Locate the cell with the specified text and output its [X, Y] center coordinate. 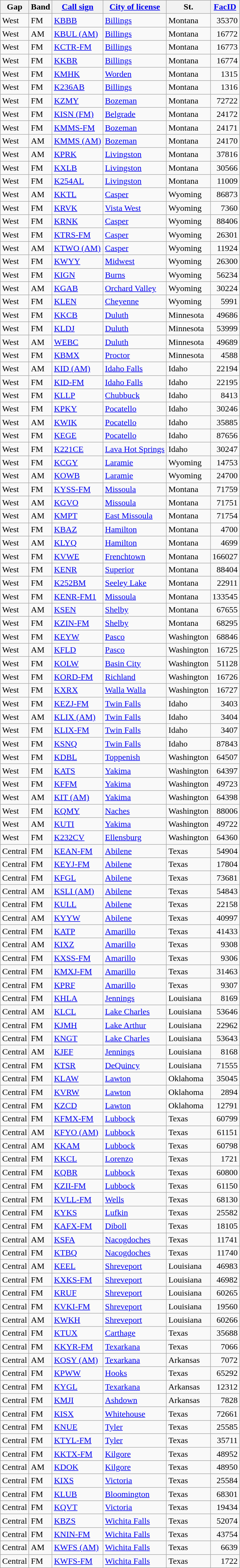
Belgrade [135, 114]
12312 [225, 1387]
35711 [225, 1440]
53999 [225, 328]
WEBC [77, 342]
71754 [225, 516]
KCGY [77, 462]
7828 [225, 1400]
3403 [225, 704]
9307 [225, 985]
Frenchtown [135, 556]
Call sign [77, 7]
FacID [225, 7]
Vista West [135, 208]
4700 [225, 529]
1315 [225, 74]
49723 [225, 784]
KEGE [77, 436]
KRNK [77, 221]
K232CV [77, 838]
72722 [225, 101]
KWFS (AM) [77, 1548]
KIXZ [77, 945]
KPRK [77, 154]
5991 [225, 302]
46982 [225, 1280]
KQVT [77, 1507]
KTRS-FM [77, 235]
12791 [225, 1106]
KMMS-FM [77, 127]
7360 [225, 208]
East Missoula [135, 516]
KORD-FM [77, 677]
KFFM [77, 784]
KSEN [77, 610]
26301 [225, 235]
St. [188, 7]
14753 [225, 462]
KKTX-FM [77, 1454]
KBAZ [77, 529]
Wells [135, 1199]
KPWW [77, 1373]
60798 [225, 1146]
KDOK [77, 1467]
40997 [225, 918]
KGAB [77, 288]
KKBR [77, 61]
56234 [225, 275]
KVKI-FM [77, 1306]
KID (AM) [77, 369]
KIGN [77, 275]
KID-FM [77, 382]
KZII-FM [77, 1186]
KZCD [77, 1106]
KEYJ-FM [77, 864]
KMXJ-FM [77, 971]
KTBQ [77, 1253]
54904 [225, 851]
41433 [225, 931]
68295 [225, 623]
11741 [225, 1239]
KQBR [77, 1172]
Gap [15, 7]
KWIK [77, 422]
22194 [225, 369]
4588 [225, 355]
KTUX [77, 1333]
7066 [225, 1347]
53643 [225, 1039]
71751 [225, 503]
88404 [225, 569]
KLLP [77, 396]
Seeley Lake [135, 583]
K254AL [77, 181]
KYSS-FM [77, 489]
61150 [225, 1186]
9308 [225, 945]
3404 [225, 717]
KOSY (AM) [77, 1360]
KBBB [77, 20]
KLIX (AM) [77, 717]
Hooks [135, 1373]
KBZS [77, 1521]
48952 [225, 1454]
87843 [225, 744]
KISN (FM) [77, 114]
Ellensburg [135, 838]
16772 [225, 34]
16725 [225, 650]
49689 [225, 342]
KBMX [77, 355]
22158 [225, 905]
KXLB [77, 168]
30566 [225, 168]
KKAM [77, 1146]
71555 [225, 1065]
64507 [225, 757]
68301 [225, 1494]
KSLI (AM) [77, 891]
Cheyenne [135, 302]
KOWB [77, 476]
Ashdown [135, 1400]
KTSR [77, 1065]
Bloomington [135, 1494]
KXKS-FM [77, 1280]
60265 [225, 1293]
KAFX-FM [77, 1226]
KULL [77, 905]
KKTL [77, 195]
KPRF [77, 985]
KMMS (AM) [77, 141]
KCTR-FM [77, 47]
Proctor [135, 355]
KEYW [77, 637]
25582 [225, 1213]
Worden [135, 74]
Lorenzo [135, 1159]
KTYL-FM [77, 1440]
KZIN-FM [77, 623]
8413 [225, 396]
25584 [225, 1481]
KYYW [77, 918]
30224 [225, 288]
24700 [225, 476]
KEAN-FM [77, 851]
KVWE [77, 556]
60266 [225, 1320]
KYKS [77, 1213]
KJEF [77, 1052]
19434 [225, 1507]
Lufkin [135, 1213]
24170 [225, 141]
KMJI [77, 1400]
30246 [225, 409]
72661 [225, 1413]
48950 [225, 1467]
88406 [225, 221]
KKYR-FM [77, 1347]
KWFS-FM [77, 1561]
KDBL [77, 757]
24171 [225, 127]
35370 [225, 20]
49722 [225, 824]
KATP [77, 931]
KIXS [77, 1481]
Chubbuck [135, 396]
43754 [225, 1534]
Naches [135, 811]
KWYY [77, 262]
K221CE [77, 449]
46983 [225, 1266]
35688 [225, 1333]
KEZJ-FM [77, 704]
Richland [135, 677]
KHLA [77, 998]
K252BM [77, 583]
22195 [225, 382]
60799 [225, 1119]
KSFA [77, 1239]
KFLD [77, 650]
K236AB [77, 87]
87656 [225, 436]
11740 [225, 1253]
KBUL (AM) [77, 34]
4699 [225, 543]
KISX [77, 1413]
KNGT [77, 1039]
KFYO (AM) [77, 1132]
KUTI [77, 824]
City of license [135, 7]
Carthage [135, 1333]
KNIN-FM [77, 1534]
KMHK [77, 74]
KLCL [77, 1012]
18105 [225, 1226]
53646 [225, 1012]
KTWO (AM) [77, 248]
KLIX-FM [77, 730]
KENR-FM1 [77, 597]
KLAW [77, 1079]
Superior [135, 569]
KFMX-FM [77, 1119]
37816 [225, 154]
KGVO [77, 503]
KATS [77, 770]
Lake Arthur [135, 1025]
KYGL [77, 1387]
8168 [225, 1052]
61151 [225, 1132]
1722 [225, 1561]
11009 [225, 181]
30247 [225, 449]
16727 [225, 690]
Lava Hot Springs [135, 449]
16774 [225, 61]
26300 [225, 262]
Orchard Valley [135, 288]
133545 [225, 597]
71759 [225, 489]
KPKY [77, 409]
KKCB [77, 315]
KEEL [77, 1266]
35885 [225, 422]
11924 [225, 248]
KSNQ [77, 744]
35045 [225, 1079]
65292 [225, 1373]
22911 [225, 583]
73681 [225, 878]
KRUF [77, 1293]
64397 [225, 770]
25585 [225, 1427]
Midwest [135, 262]
51128 [225, 663]
2894 [225, 1092]
Walla Walla [135, 690]
Band [40, 7]
88006 [225, 811]
KXSS-FM [77, 958]
1721 [225, 1159]
52074 [225, 1521]
54843 [225, 891]
KVRW [77, 1092]
KENR [77, 569]
KRVK [77, 208]
64360 [225, 838]
Burns [135, 275]
KMPT [77, 516]
1316 [225, 87]
KFGL [77, 878]
49686 [225, 315]
22962 [225, 1025]
9306 [225, 958]
16726 [225, 677]
8169 [225, 998]
KLYQ [77, 543]
24172 [225, 114]
KJMH [77, 1025]
86873 [225, 195]
68846 [225, 637]
Basin City [135, 663]
KZMY [77, 101]
Whitehouse [135, 1413]
17804 [225, 864]
16773 [225, 47]
DeQuincy [135, 1065]
KOLW [77, 663]
KKCL [77, 1159]
Diboll [135, 1226]
KQMY [77, 811]
166027 [225, 556]
7072 [225, 1360]
19560 [225, 1306]
KIT (AM) [77, 797]
Toppenish [135, 757]
KVLL-FM [77, 1199]
3407 [225, 730]
KLEN [77, 302]
KNUE [77, 1427]
64398 [225, 797]
KXRX [77, 690]
KLDJ [77, 328]
KLUB [77, 1494]
KWKH [77, 1320]
67655 [225, 610]
31463 [225, 971]
68130 [225, 1199]
6639 [225, 1548]
60800 [225, 1172]
